From the cell containing the given text, extract its center point as (x, y) coordinate. 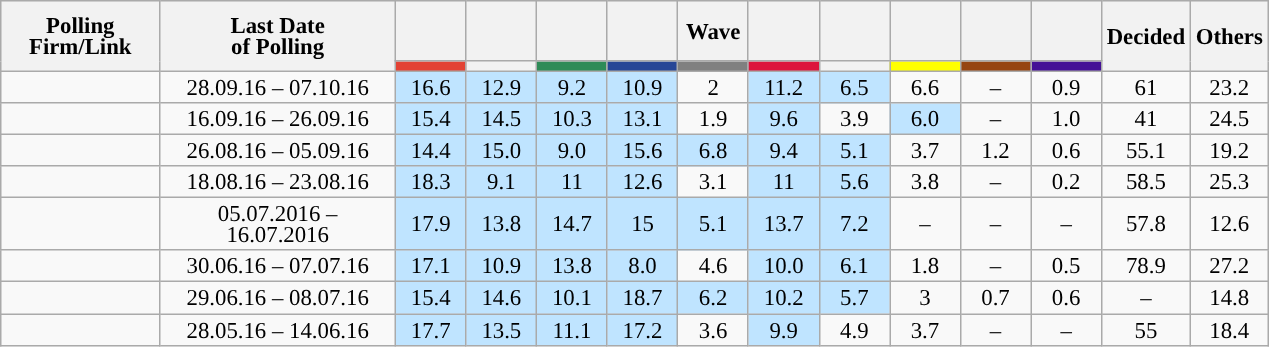
30.06.16 – 07.07.16 (278, 266)
18.3 (430, 182)
Wave (714, 31)
57.8 (1146, 224)
24.5 (1229, 119)
18.4 (1229, 330)
0.9 (1066, 88)
4.9 (854, 330)
18.08.16 – 23.08.16 (278, 182)
14.4 (430, 151)
0.7 (996, 298)
9.1 (502, 182)
55 (1146, 330)
6.6 (926, 88)
3.9 (854, 119)
14.7 (572, 224)
6.8 (714, 151)
Others (1229, 36)
78.9 (1146, 266)
23.2 (1229, 88)
9.2 (572, 88)
1.2 (996, 151)
58.5 (1146, 182)
6.0 (926, 119)
6.1 (854, 266)
1.9 (714, 119)
3.6 (714, 330)
2 (714, 88)
27.2 (1229, 266)
14.8 (1229, 298)
29.06.16 – 08.07.16 (278, 298)
10.2 (784, 298)
14.5 (502, 119)
19.2 (1229, 151)
55.1 (1146, 151)
28.05.16 – 14.06.16 (278, 330)
17.2 (642, 330)
41 (1146, 119)
0.5 (1066, 266)
5.6 (854, 182)
6.5 (854, 88)
3.8 (926, 182)
15.0 (502, 151)
18.7 (642, 298)
10.1 (572, 298)
1.0 (1066, 119)
3 (926, 298)
15 (642, 224)
6.2 (714, 298)
28.09.16 – 07.10.16 (278, 88)
9.4 (784, 151)
12.9 (502, 88)
05.07.2016 – 16.07.2016 (278, 224)
7.2 (854, 224)
8.0 (642, 266)
Polling Firm/Link (80, 36)
9.6 (784, 119)
9.9 (784, 330)
10.3 (572, 119)
26.08.16 – 05.09.16 (278, 151)
13.7 (784, 224)
10.0 (784, 266)
13.5 (502, 330)
1.8 (926, 266)
11.2 (784, 88)
Last Dateof Polling (278, 36)
11.1 (572, 330)
5.7 (854, 298)
17.9 (430, 224)
17.7 (430, 330)
16.6 (430, 88)
3.1 (714, 182)
14.6 (502, 298)
Decided (1146, 36)
16.09.16 – 26.09.16 (278, 119)
9.0 (572, 151)
25.3 (1229, 182)
13.1 (642, 119)
17.1 (430, 266)
0.2 (1066, 182)
4.6 (714, 266)
61 (1146, 88)
15.6 (642, 151)
